Capture the cell that displays the provided text and extract its (x, y) central coordinate. 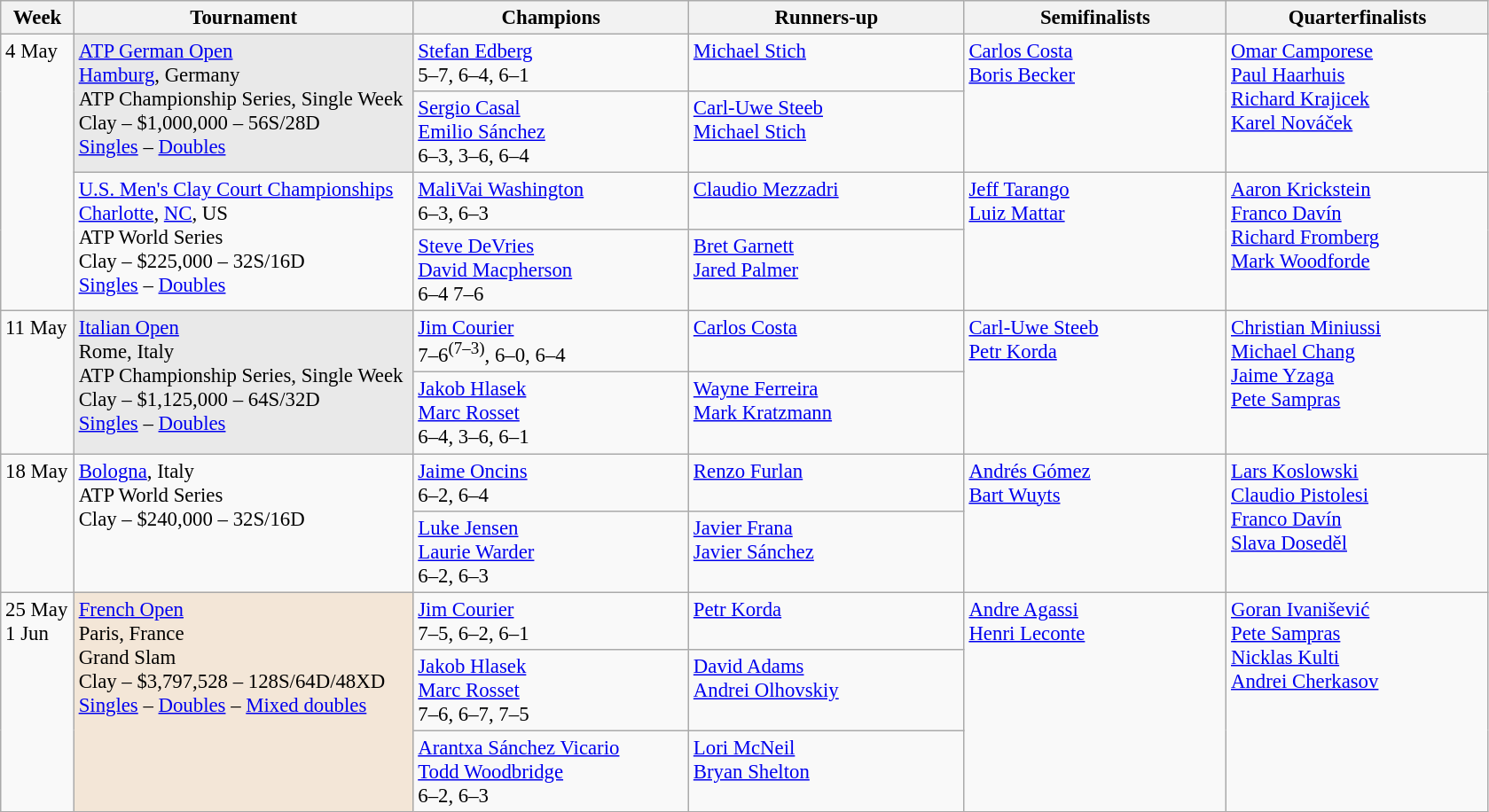
11 May (37, 383)
Michael Stich (827, 64)
4 May (37, 173)
Javier Frana Javier Sánchez (827, 551)
Christian Miniussi Michael Chang Jaime Yzaga Pete Sampras (1358, 383)
Bret Garnett Jared Palmer (827, 270)
Sergio Casal Emilio Sánchez 6–3, 3–6, 6–4 (552, 132)
MaliVai Washington 6–3, 6–3 (552, 202)
Jakob Hlasek Marc Rosset 6–4, 3–6, 6–1 (552, 413)
Steve DeVries David Macpherson 6–4 7–6 (552, 270)
Jaime Oncins 6–2, 6–4 (552, 482)
Jim Courier7–5, 6–2, 6–1 (552, 621)
Jim Courier 7–6(7–3), 6–0, 6–4 (552, 342)
Carlos Costa (827, 342)
Carl-Uwe Steeb Michael Stich (827, 132)
Week (37, 18)
U.S. Men's Clay Court Championships Charlotte, NC, USATP World Series Clay – $225,000 – 32S/16D Singles – Doubles (243, 242)
Quarterfinalists (1358, 18)
Tournament (243, 18)
Omar Camporese Paul Haarhuis Richard Krajicek Karel Nováček (1358, 104)
18 May (37, 523)
Semifinalists (1095, 18)
Luke Jensen Laurie Warder 6–2, 6–3 (552, 551)
Lars Koslowski Claudio Pistolesi Franco Davín Slava Doseděl (1358, 523)
Andre Agassi Henri Leconte (1095, 702)
Aaron Krickstein Franco Davín Richard Fromberg Mark Woodforde (1358, 242)
Arantxa Sánchez Vicario Todd Woodbridge 6–2, 6–3 (552, 771)
ATP German Open Hamburg, GermanyATP Championship Series, Single Week Clay – $1,000,000 – 56S/28D Singles – Doubles (243, 104)
Lori McNeil Bryan Shelton (827, 771)
Champions (552, 18)
Carl-Uwe Steeb Petr Korda (1095, 383)
Petr Korda (827, 621)
Stefan Edberg 5–7, 6–4, 6–1 (552, 64)
David Adams Andrei Olhovskiy (827, 690)
Jakob Hlasek Marc Rosset 7–6, 6–7, 7–5 (552, 690)
Wayne Ferreira Mark Kratzmann (827, 413)
Italian Open Rome, ItalyATP Championship Series, Single Week Clay – $1,125,000 – 64S/32D Singles – Doubles (243, 383)
Carlos Costa Boris Becker (1095, 104)
Andrés Gómez Bart Wuyts (1095, 523)
Jeff Tarango Luiz Mattar (1095, 242)
French Open Paris, FranceGrand SlamClay – $3,797,528 – 128S/64D/48XD Singles – Doubles – Mixed doubles (243, 702)
Claudio Mezzadri (827, 202)
Bologna, ItalyATP World Series Clay – $240,000 – 32S/16D (243, 523)
25 May1 Jun (37, 702)
Runners-up (827, 18)
Renzo Furlan (827, 482)
Goran Ivanišević Pete Sampras Nicklas Kulti Andrei Cherkasov (1358, 702)
